Capture the cell that displays the provided text and extract its [x, y] central coordinate. 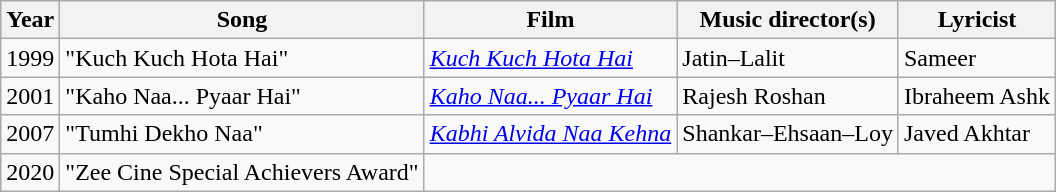
Kuch Kuch Hota Hai [550, 58]
Sameer [976, 58]
Kabhi Alvida Naa Kehna [550, 134]
Music director(s) [788, 20]
"Kuch Kuch Hota Hai" [242, 58]
Javed Akhtar [976, 134]
1999 [30, 58]
"Zee Cine Special Achievers Award" [242, 172]
Ibraheem Ashk [976, 96]
"Tumhi Dekho Naa" [242, 134]
"Kaho Naa... Pyaar Hai" [242, 96]
2020 [30, 172]
2001 [30, 96]
Shankar–Ehsaan–Loy [788, 134]
Kaho Naa... Pyaar Hai [550, 96]
Year [30, 20]
Song [242, 20]
Film [550, 20]
Rajesh Roshan [788, 96]
Jatin–Lalit [788, 58]
Lyricist [976, 20]
2007 [30, 134]
